Identify which cell holds the provided text, then report its [X, Y] central coordinate. 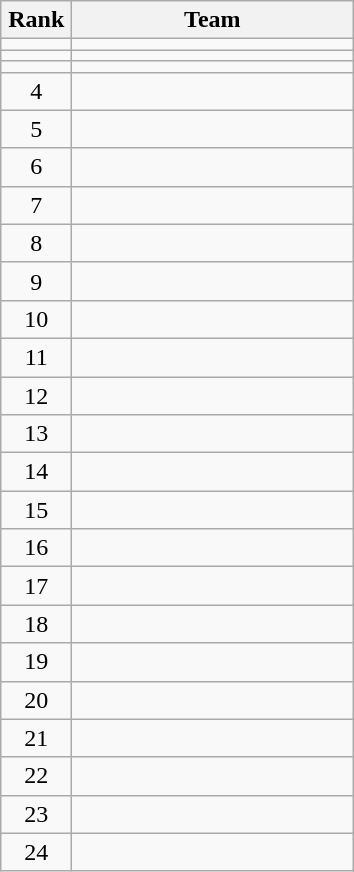
18 [36, 624]
5 [36, 129]
12 [36, 395]
13 [36, 434]
4 [36, 91]
21 [36, 738]
24 [36, 852]
9 [36, 281]
Team [212, 20]
8 [36, 243]
19 [36, 662]
6 [36, 167]
20 [36, 700]
15 [36, 510]
7 [36, 205]
17 [36, 586]
10 [36, 319]
22 [36, 776]
14 [36, 472]
11 [36, 357]
23 [36, 814]
Rank [36, 20]
16 [36, 548]
